Locate the cell with the specified text and output its (X, Y) center coordinate. 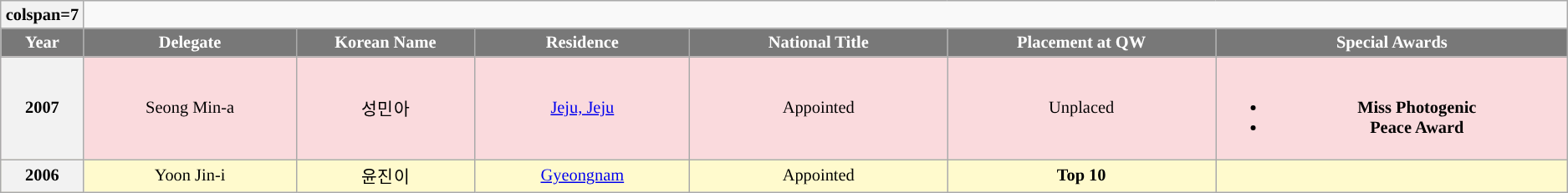
Korean Name (386, 43)
Top 10 (1082, 175)
National Title (819, 43)
윤진이 (386, 175)
Miss PhotogenicPeace Award (1392, 108)
Seong Min-a (190, 108)
2007 (42, 108)
colspan=7 (42, 14)
Placement at QW (1082, 43)
Gyeongnam (582, 175)
Jeju, Jeju (582, 108)
Delegate (190, 43)
2006 (42, 175)
Unplaced (1082, 108)
Residence (582, 43)
Yoon Jin-i (190, 175)
Year (42, 43)
Special Awards (1392, 43)
성민아 (386, 108)
